Return the [x, y] coordinate for the center point of the cell that contains the specified text.  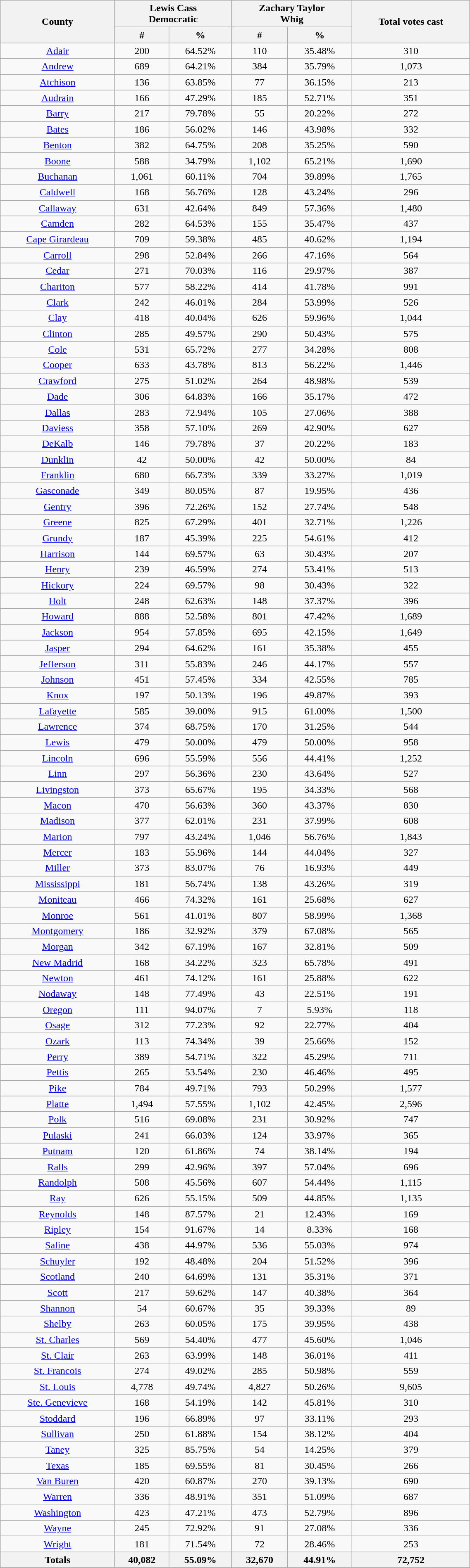
801 [260, 617]
299 [141, 1167]
954 [141, 632]
35.48% [320, 51]
39.89% [320, 176]
35.25% [320, 145]
306 [141, 396]
142 [260, 1402]
5.93% [320, 1010]
40.62% [320, 240]
63 [260, 554]
1,480 [411, 208]
414 [260, 287]
57.36% [320, 208]
485 [260, 240]
72.94% [200, 412]
548 [411, 507]
35.47% [320, 224]
33.27% [320, 475]
631 [141, 208]
Cedar [58, 271]
8.33% [320, 1230]
50.29% [320, 1088]
72 [260, 1544]
64.62% [200, 648]
48.48% [200, 1261]
311 [141, 664]
393 [411, 695]
42.96% [200, 1167]
265 [141, 1072]
37.99% [320, 821]
56.22% [320, 365]
39.13% [320, 1481]
Barry [58, 114]
65.67% [200, 790]
Andrew [58, 66]
51.09% [320, 1497]
65.72% [200, 349]
Franklin [58, 475]
325 [141, 1449]
526 [411, 302]
Johnson [58, 679]
711 [411, 1057]
57.55% [200, 1104]
704 [260, 176]
1,115 [411, 1182]
62.01% [200, 821]
43.26% [320, 884]
275 [141, 381]
83.07% [200, 868]
277 [260, 349]
Camden [58, 224]
Jackson [58, 632]
1,690 [411, 161]
1,194 [411, 240]
4,827 [260, 1387]
Buchanan [58, 176]
67.19% [200, 946]
47.29% [200, 98]
44.97% [200, 1245]
364 [411, 1293]
225 [260, 538]
87.57% [200, 1214]
472 [411, 396]
27.08% [320, 1528]
9,605 [411, 1387]
175 [260, 1324]
349 [141, 491]
Livingston [58, 790]
Newton [58, 978]
544 [411, 727]
991 [411, 287]
80.05% [200, 491]
Polk [58, 1120]
Holt [58, 601]
74.32% [200, 899]
Mississippi [58, 884]
53.99% [320, 302]
401 [260, 522]
49.74% [200, 1387]
61.86% [200, 1151]
32,670 [260, 1560]
71.54% [200, 1544]
36.15% [320, 82]
449 [411, 868]
55.15% [200, 1198]
43.98% [320, 129]
St. Louis [58, 1387]
Washington [58, 1513]
271 [141, 271]
169 [411, 1214]
77.49% [200, 994]
76 [260, 868]
50.43% [320, 334]
Wright [58, 1544]
888 [141, 617]
57.10% [200, 428]
194 [411, 1151]
59.96% [320, 318]
72,752 [411, 1560]
32.71% [320, 522]
66.89% [200, 1418]
Reynolds [58, 1214]
896 [411, 1513]
323 [260, 963]
57.04% [320, 1167]
74.34% [200, 1041]
67.08% [320, 931]
72.92% [200, 1528]
423 [141, 1513]
59.38% [200, 240]
64.21% [200, 66]
1,500 [411, 711]
384 [260, 66]
561 [141, 915]
55.59% [200, 758]
37 [260, 444]
466 [141, 899]
56.63% [200, 805]
47.21% [200, 1513]
208 [260, 145]
Hickory [58, 585]
42.64% [200, 208]
1,765 [411, 176]
358 [141, 428]
622 [411, 978]
207 [411, 554]
Shannon [58, 1308]
Pulaski [58, 1135]
Ray [58, 1198]
1,019 [411, 475]
116 [260, 271]
Scotland [58, 1277]
54.61% [320, 538]
569 [141, 1340]
81 [260, 1466]
53.54% [200, 1072]
35.79% [320, 66]
64.69% [200, 1277]
296 [411, 192]
Gentry [58, 507]
Clark [58, 302]
St. Clair [58, 1355]
Cape Girardeau [58, 240]
2,596 [411, 1104]
Howard [58, 617]
55.09% [200, 1560]
Gasconade [58, 491]
63.85% [200, 82]
128 [260, 192]
270 [260, 1481]
Lincoln [58, 758]
559 [411, 1371]
577 [141, 287]
224 [141, 585]
89 [411, 1308]
91 [260, 1528]
813 [260, 365]
85.75% [200, 1449]
213 [411, 82]
332 [411, 129]
633 [141, 365]
72.26% [200, 507]
Knox [58, 695]
1,368 [411, 915]
46.59% [200, 569]
Putnam [58, 1151]
508 [141, 1182]
590 [411, 145]
1,061 [141, 176]
52.71% [320, 98]
Cooper [58, 365]
974 [411, 1245]
33.97% [320, 1135]
29.97% [320, 271]
187 [141, 538]
293 [411, 1418]
113 [141, 1041]
Cole [58, 349]
339 [260, 475]
42.90% [320, 428]
Miller [58, 868]
Harrison [58, 554]
69.08% [200, 1120]
170 [260, 727]
Dallas [58, 412]
915 [260, 711]
68.75% [200, 727]
Mercer [58, 852]
557 [411, 664]
35 [260, 1308]
111 [141, 1010]
290 [260, 334]
34.33% [320, 790]
690 [411, 1481]
30.92% [320, 1120]
269 [260, 428]
Chariton [58, 287]
Wayne [58, 1528]
25.88% [320, 978]
32.81% [320, 946]
455 [411, 648]
Clay [58, 318]
Madison [58, 821]
Henry [58, 569]
35.17% [320, 396]
Pike [58, 1088]
Total votes cast [411, 21]
516 [141, 1120]
Bates [58, 129]
52.84% [200, 255]
360 [260, 805]
283 [141, 412]
689 [141, 66]
39 [260, 1041]
47.16% [320, 255]
40.04% [200, 318]
DeKalb [58, 444]
Greene [58, 522]
53.41% [320, 569]
55.96% [200, 852]
147 [260, 1293]
Lewis [58, 742]
Lawrence [58, 727]
43.64% [320, 774]
327 [411, 852]
Ste. Genevieve [58, 1402]
41.78% [320, 287]
607 [260, 1182]
1,649 [411, 632]
60.11% [200, 176]
365 [411, 1135]
63.99% [200, 1355]
40.38% [320, 1293]
1,135 [411, 1198]
687 [411, 1497]
39.00% [200, 711]
849 [260, 208]
568 [411, 790]
588 [141, 161]
County [58, 21]
389 [141, 1057]
44.85% [320, 1198]
Monroe [58, 915]
377 [141, 821]
25.66% [320, 1041]
New Madrid [58, 963]
412 [411, 538]
Schuyler [58, 1261]
297 [141, 774]
Osage [58, 1025]
Totals [58, 1560]
420 [141, 1481]
64.83% [200, 396]
272 [411, 114]
31.25% [320, 727]
282 [141, 224]
49.57% [200, 334]
Stoddard [58, 1418]
239 [141, 569]
1,044 [411, 318]
131 [260, 1277]
57.85% [200, 632]
25.68% [320, 899]
49.87% [320, 695]
Clinton [58, 334]
64.52% [200, 51]
797 [141, 837]
680 [141, 475]
Sullivan [58, 1434]
St. Charles [58, 1340]
84 [411, 460]
14 [260, 1230]
Daviess [58, 428]
50.13% [200, 695]
Grundy [58, 538]
495 [411, 1072]
45.81% [320, 1402]
66.73% [200, 475]
204 [260, 1261]
54.44% [320, 1182]
451 [141, 679]
30.45% [320, 1466]
1,073 [411, 66]
319 [411, 884]
825 [141, 522]
Randolph [58, 1182]
242 [141, 302]
191 [411, 994]
248 [141, 601]
264 [260, 381]
110 [260, 51]
Dade [58, 396]
Linn [58, 774]
87 [260, 491]
556 [260, 758]
Macon [58, 805]
55 [260, 114]
38.14% [320, 1151]
42.55% [320, 679]
35.38% [320, 648]
47.42% [320, 617]
65.21% [320, 161]
1,252 [411, 758]
Lewis CassDemocratic [173, 14]
808 [411, 349]
Adair [58, 51]
56.74% [200, 884]
7 [260, 1010]
1,226 [411, 522]
241 [141, 1135]
491 [411, 963]
60.67% [200, 1308]
44.17% [320, 664]
64.75% [200, 145]
531 [141, 349]
250 [141, 1434]
50.98% [320, 1371]
Dunklin [58, 460]
66.03% [200, 1135]
34.79% [200, 161]
52.79% [320, 1513]
45.60% [320, 1340]
Jasper [58, 648]
97 [260, 1418]
74.12% [200, 978]
Boone [58, 161]
342 [141, 946]
608 [411, 821]
747 [411, 1120]
253 [411, 1544]
371 [411, 1277]
34.28% [320, 349]
44.41% [320, 758]
14.25% [320, 1449]
Moniteau [58, 899]
195 [260, 790]
436 [411, 491]
284 [260, 302]
39.95% [320, 1324]
167 [260, 946]
240 [141, 1277]
98 [260, 585]
Ozark [58, 1041]
16.93% [320, 868]
60.05% [200, 1324]
Jefferson [58, 664]
Carroll [58, 255]
Lafayette [58, 711]
59.62% [200, 1293]
Platte [58, 1104]
91.67% [200, 1230]
4,778 [141, 1387]
45.39% [200, 538]
294 [141, 648]
958 [411, 742]
411 [411, 1355]
61.88% [200, 1434]
470 [141, 805]
55.03% [320, 1245]
77 [260, 82]
49.02% [200, 1371]
22.51% [320, 994]
473 [260, 1513]
12.43% [320, 1214]
58.22% [200, 287]
245 [141, 1528]
192 [141, 1261]
536 [260, 1245]
136 [141, 82]
42.15% [320, 632]
Zachary TaylorWhig [292, 14]
St. Francois [58, 1371]
Morgan [58, 946]
62.63% [200, 601]
155 [260, 224]
Scott [58, 1293]
56.02% [200, 129]
575 [411, 334]
388 [411, 412]
Audrain [58, 98]
32.92% [200, 931]
41.01% [200, 915]
Montgomery [58, 931]
69.55% [200, 1466]
39.33% [320, 1308]
695 [260, 632]
1,446 [411, 365]
46.01% [200, 302]
124 [260, 1135]
1,577 [411, 1088]
120 [141, 1151]
1,689 [411, 617]
Caldwell [58, 192]
Pettis [58, 1072]
55.83% [200, 664]
45.56% [200, 1182]
Nodaway [58, 994]
Marion [58, 837]
77.23% [200, 1025]
45.29% [320, 1057]
477 [260, 1340]
565 [411, 931]
Crawford [58, 381]
418 [141, 318]
513 [411, 569]
709 [141, 240]
21 [260, 1214]
Perry [58, 1057]
43.78% [200, 365]
197 [141, 695]
807 [260, 915]
Warren [58, 1497]
22.77% [320, 1025]
1,843 [411, 837]
785 [411, 679]
793 [260, 1088]
60.87% [200, 1481]
19.95% [320, 491]
461 [141, 978]
105 [260, 412]
312 [141, 1025]
Texas [58, 1466]
54.71% [200, 1057]
Callaway [58, 208]
527 [411, 774]
74 [260, 1151]
50.26% [320, 1387]
43.37% [320, 805]
382 [141, 145]
42.45% [320, 1104]
200 [141, 51]
27.06% [320, 412]
Taney [58, 1449]
Shelby [58, 1324]
57.45% [200, 679]
Oregon [58, 1010]
Atchison [58, 82]
Ralls [58, 1167]
54.19% [200, 1402]
92 [260, 1025]
36.01% [320, 1355]
61.00% [320, 711]
118 [411, 1010]
54.40% [200, 1340]
94.07% [200, 1010]
49.71% [200, 1088]
Ripley [58, 1230]
33.11% [320, 1418]
564 [411, 255]
40,082 [141, 1560]
830 [411, 805]
34.22% [200, 963]
437 [411, 224]
397 [260, 1167]
48.98% [320, 381]
784 [141, 1088]
585 [141, 711]
64.53% [200, 224]
38.12% [320, 1434]
51.02% [200, 381]
65.78% [320, 963]
67.29% [200, 522]
1,494 [141, 1104]
44.91% [320, 1560]
35.31% [320, 1277]
374 [141, 727]
70.03% [200, 271]
539 [411, 381]
37.37% [320, 601]
298 [141, 255]
44.04% [320, 852]
56.36% [200, 774]
27.74% [320, 507]
387 [411, 271]
46.46% [320, 1072]
48.91% [200, 1497]
43 [260, 994]
52.58% [200, 617]
51.52% [320, 1261]
Saline [58, 1245]
334 [260, 679]
28.46% [320, 1544]
58.99% [320, 915]
138 [260, 884]
246 [260, 664]
Benton [58, 145]
Van Buren [58, 1481]
